Identify which cell holds the provided text, then report its [X, Y] central coordinate. 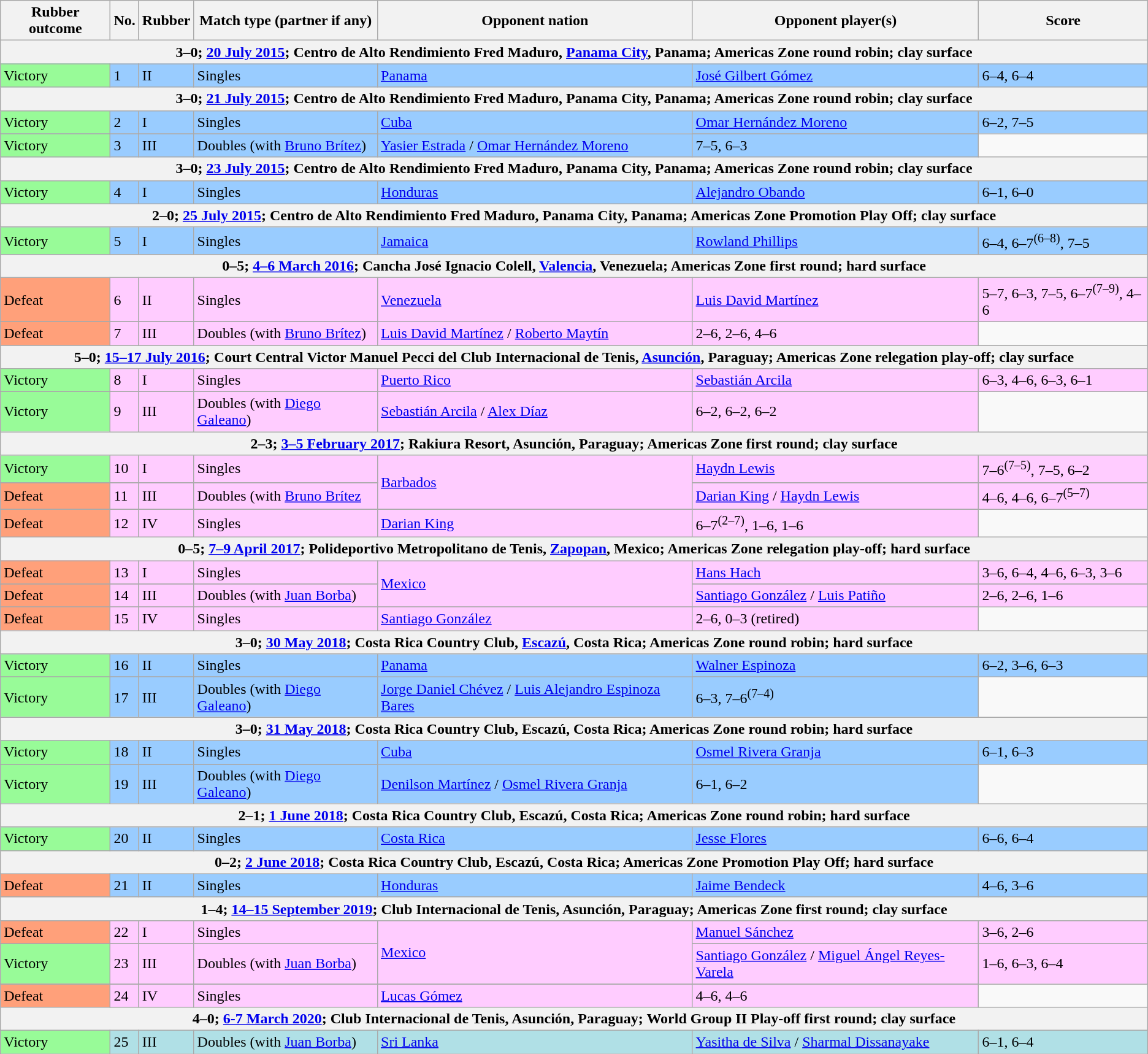
24 [124, 996]
Lucas Gómez [535, 996]
Match type (partner if any) [286, 21]
3–6, 6–4, 4–6, 6–3, 3–6 [1063, 572]
3–0; 20 July 2015; Centro de Alto Rendimiento Fred Maduro, Panama City, Panama; Americas Zone round robin; clay surface [574, 52]
6–1, 6–3 [1063, 752]
Doubles (with Bruno Brítez [286, 496]
18 [124, 752]
23 [124, 963]
Barbados [535, 482]
5–7, 6–3, 7–5, 6–7(7–9), 4–6 [1063, 300]
6–4, 6–4 [1063, 75]
Alejandro Obando [835, 192]
16 [124, 666]
Denilson Martínez / Osmel Rivera Granja [535, 784]
15 [124, 619]
0–2; 2 June 2018; Costa Rica Country Club, Escazú, Costa Rica; Americas Zone Promotion Play Off; hard surface [574, 862]
8 [124, 380]
6–6, 6–4 [1063, 839]
19 [124, 784]
Santiago González / Miguel Ángel Reyes-Varela [835, 963]
Haydn Lewis [835, 469]
Santiago González / Luis Patiño [835, 596]
6–1, 6–0 [1063, 192]
14 [124, 596]
Opponent nation [535, 21]
7–6(7–5), 7–5, 6–2 [1063, 469]
2 [124, 122]
6–2, 7–5 [1063, 122]
20 [124, 839]
2–1; 1 June 2018; Costa Rica Country Club, Escazú, Costa Rica; Americas Zone round robin; hard surface [574, 815]
Darian King [535, 524]
2–3; 3–5 February 2017; Rakiura Resort, Asunción, Paraguay; Americas Zone first round; clay surface [574, 444]
2–6, 2–6, 1–6 [1063, 596]
3–0; 30 May 2018; Costa Rica Country Club, Escazú, Costa Rica; Americas Zone round robin; hard surface [574, 642]
6–3, 7–6(7–4) [835, 697]
Costa Rica [535, 839]
25 [124, 1042]
Score [1063, 21]
3 [124, 145]
7 [124, 333]
2–6, 0–3 (retired) [835, 619]
Hans Hach [835, 572]
4–6, 3–6 [1063, 885]
Jaime Bendeck [835, 885]
Rubber [166, 21]
Osmel Rivera Granja [835, 752]
No. [124, 21]
Sri Lanka [535, 1042]
Walner Espinoza [835, 666]
9 [124, 412]
6 [124, 300]
Puerto Rico [535, 380]
Jesse Flores [835, 839]
Sebastián Arcila [835, 380]
4–6, 4–6 [835, 996]
4–0; 6-7 March 2020; Club Internacional de Tenis, Asunción, Paraguay; World Group II Play-off first round; clay surface [574, 1019]
6–2, 6–2, 6–2 [835, 412]
Opponent player(s) [835, 21]
Santiago González [535, 619]
Yasier Estrada / Omar Hernández Moreno [535, 145]
Jorge Daniel Chévez / Luis Alejandro Espinoza Bares [535, 697]
Luis David Martínez / Roberto Maytín [535, 333]
4–6, 4–6, 6–7(5–7) [1063, 496]
Rubber outcome [55, 21]
11 [124, 496]
2–6, 2–6, 4–6 [835, 333]
4 [124, 192]
Venezuela [535, 300]
José Gilbert Gómez [835, 75]
Yasitha de Silva / Sharmal Dissanayake [835, 1042]
7–5, 6–3 [835, 145]
0–5; 7–9 April 2017; Polideportivo Metropolitano de Tenis, Zapopan, Mexico; Americas Zone relegation play-off; hard surface [574, 548]
5 [124, 240]
1–6, 6–3, 6–4 [1063, 963]
0–5; 4–6 March 2016; Cancha José Ignacio Colell, Valencia, Venezuela; Americas Zone first round; hard surface [574, 266]
1–4; 14–15 September 2019; Club Internacional de Tenis, Asunción, Paraguay; Americas Zone first round; clay surface [574, 909]
22 [124, 932]
Darian King / Haydn Lewis [835, 496]
6–4, 6–7(6–8), 7–5 [1063, 240]
12 [124, 524]
21 [124, 885]
3–0; 21 July 2015; Centro de Alto Rendimiento Fred Maduro, Panama City, Panama; Americas Zone round robin; clay surface [574, 99]
Manuel Sánchez [835, 932]
Rowland Phillips [835, 240]
6–2, 3–6, 6–3 [1063, 666]
6–3, 4–6, 6–3, 6–1 [1063, 380]
Omar Hernández Moreno [835, 122]
6–1, 6–2 [835, 784]
2–0; 25 July 2015; Centro de Alto Rendimiento Fred Maduro, Panama City, Panama; Americas Zone Promotion Play Off; clay surface [574, 215]
10 [124, 469]
Luis David Martínez [835, 300]
Jamaica [535, 240]
3–6, 2–6 [1063, 932]
6–1, 6–4 [1063, 1042]
13 [124, 572]
17 [124, 697]
6–7(2–7), 1–6, 1–6 [835, 524]
1 [124, 75]
Sebastián Arcila / Alex Díaz [535, 412]
3–0; 31 May 2018; Costa Rica Country Club, Escazú, Costa Rica; Americas Zone round robin; hard surface [574, 729]
3–0; 23 July 2015; Centro de Alto Rendimiento Fred Maduro, Panama City, Panama; Americas Zone round robin; clay surface [574, 169]
